Return (X, Y) of the center of cell containing provided text 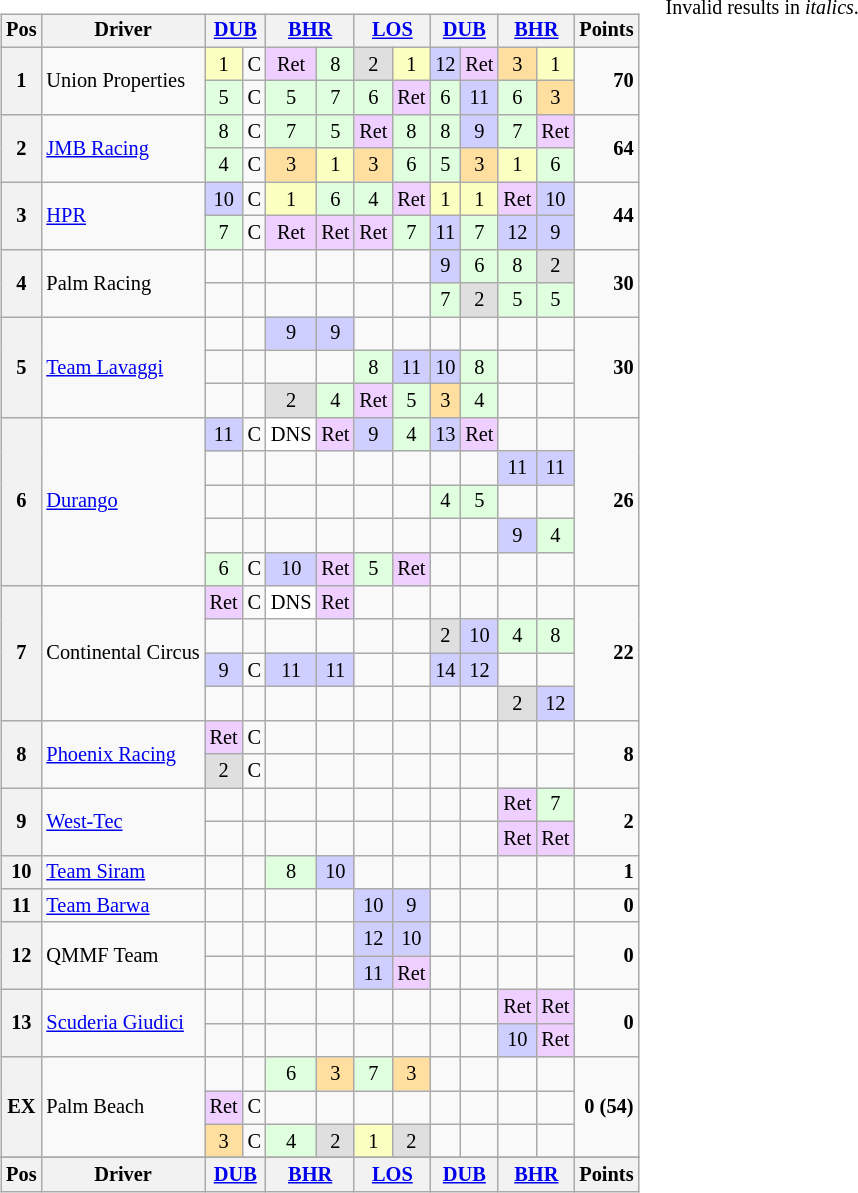
JMB Racing (122, 148)
Team Barwa (122, 906)
70 (606, 80)
22 (606, 654)
Team Siram (122, 872)
HPR (122, 216)
64 (606, 148)
West-Tec (122, 822)
Scuderia Giudici (122, 1024)
EX (21, 1108)
QMMF Team (122, 956)
Continental Circus (122, 654)
Team Lavaggi (122, 368)
Palm Racing (122, 282)
26 (606, 502)
Phoenix Racing (122, 754)
14 (445, 670)
Palm Beach (122, 1108)
0 (54) (606, 1108)
44 (606, 216)
Union Properties (122, 80)
Durango (122, 502)
